Provide the [X, Y] coordinate of the cell's center where the given text is located.  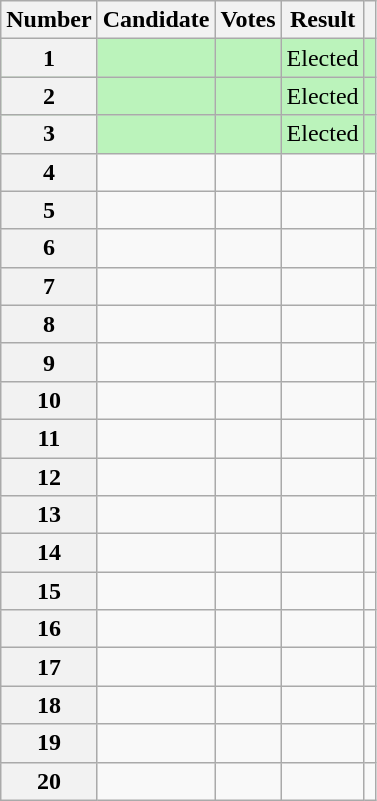
15 [49, 591]
Candidate [156, 20]
10 [49, 400]
7 [49, 286]
17 [49, 667]
Number [49, 20]
13 [49, 515]
19 [49, 743]
20 [49, 781]
5 [49, 210]
Result [322, 20]
12 [49, 477]
16 [49, 629]
8 [49, 324]
18 [49, 705]
1 [49, 58]
11 [49, 438]
14 [49, 553]
4 [49, 172]
Votes [248, 20]
2 [49, 96]
9 [49, 362]
3 [49, 134]
6 [49, 248]
